Capture the cell that displays the provided text and extract its [x, y] central coordinate. 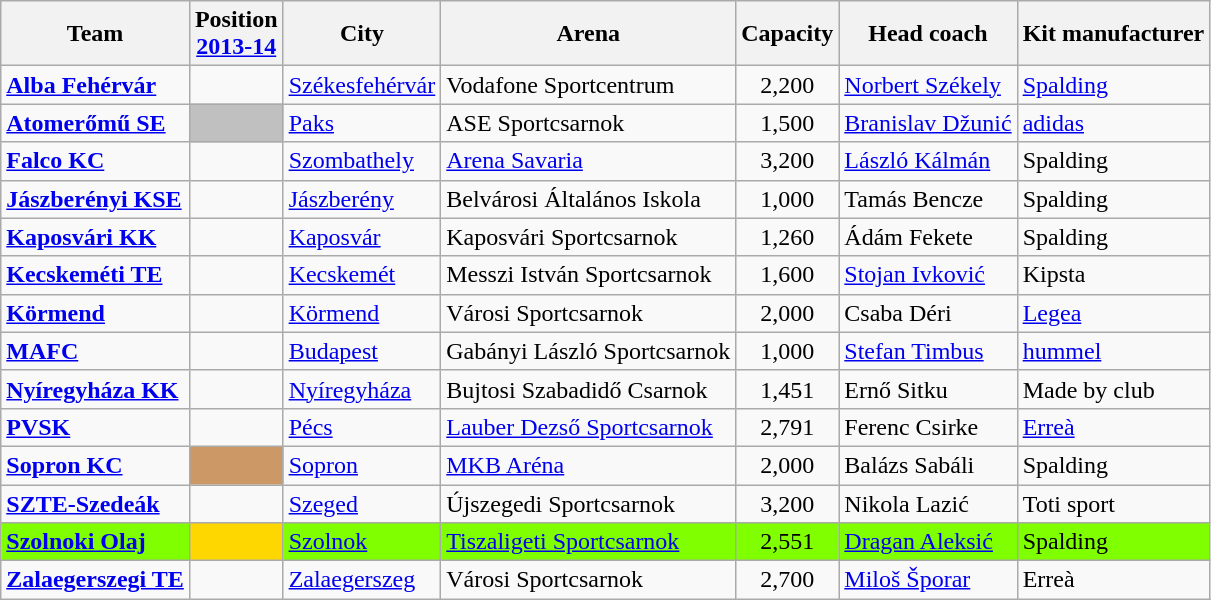
Sopron KC [96, 465]
Alba Fehérvár [96, 85]
Paks [362, 123]
Head coach [928, 34]
Kaposvár [362, 237]
Belvárosi Általános Iskola [588, 199]
Miloš Šporar [928, 580]
Branislav Džunić [928, 123]
MAFC [96, 351]
MKB Aréna [588, 465]
Arena Savaria [588, 161]
Szolnok [362, 542]
2,551 [788, 542]
Legea [1114, 313]
Jászberény [362, 199]
Stojan Ivković [928, 275]
Falco KC [96, 161]
Sopron [362, 465]
Szombathely [362, 161]
Szeged [362, 503]
Made by club [1114, 389]
1,500 [788, 123]
Pécs [362, 427]
Balázs Sabáli [928, 465]
Nyíregyháza [362, 389]
Ferenc Csirke [928, 427]
Ádám Fekete [928, 237]
Toti sport [1114, 503]
Nyíregyháza KK [96, 389]
Atomerőmű SE [96, 123]
Capacity [788, 34]
1,600 [788, 275]
Kipsta [1114, 275]
Kit manufacturer [1114, 34]
Újszegedi Sportcsarnok [588, 503]
2,700 [788, 580]
Csaba Déri [928, 313]
Kaposvári KK [96, 237]
City [362, 34]
Ernő Sitku [928, 389]
SZTE-Szedeák [96, 503]
Jászberényi KSE [96, 199]
Bujtosi Szabadidő Csarnok [588, 389]
1,260 [788, 237]
Székesfehérvár [362, 85]
Arena [588, 34]
Norbert Székely [928, 85]
Lauber Dezső Sportcsarnok [588, 427]
PVSK [96, 427]
hummel [1114, 351]
1,451 [788, 389]
Budapest [362, 351]
Kecskemét [362, 275]
Messzi István Sportcsarnok [588, 275]
Gabányi László Sportcsarnok [588, 351]
Zalaegerszegi TE [96, 580]
Kaposvári Sportcsarnok [588, 237]
Vodafone Sportcentrum [588, 85]
Zalaegerszeg [362, 580]
Kecskeméti TE [96, 275]
Szolnoki Olaj [96, 542]
2,200 [788, 85]
Tiszaligeti Sportcsarnok [588, 542]
adidas [1114, 123]
Position2013-14 [236, 34]
ASE Sportcsarnok [588, 123]
2,791 [788, 427]
Team [96, 34]
Nikola Lazić [928, 503]
Dragan Aleksić [928, 542]
Stefan Timbus [928, 351]
László Kálmán [928, 161]
Tamás Bencze [928, 199]
